Output the (x, y) coordinate of the center of the cell containing the given text.  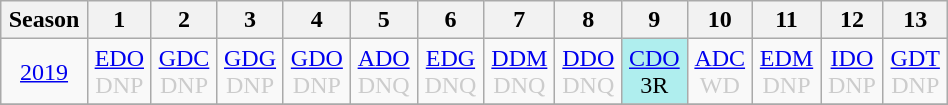
GDCDNP (184, 72)
GDTDNP (915, 72)
GDODNP (316, 72)
CDO3R (654, 72)
2019 (44, 72)
2 (184, 20)
IDODNP (852, 72)
8 (588, 20)
11 (786, 20)
DDMDNQ (520, 72)
DDODNQ (588, 72)
EDGDNQ (450, 72)
EDMDNP (786, 72)
5 (384, 20)
3 (250, 20)
6 (450, 20)
12 (852, 20)
1 (119, 20)
7 (520, 20)
ADCWD (720, 72)
Season (44, 20)
13 (915, 20)
4 (316, 20)
10 (720, 20)
GDGDNP (250, 72)
ADODNQ (384, 72)
9 (654, 20)
EDODNP (119, 72)
